From the cell containing the given text, extract its center point as (X, Y) coordinate. 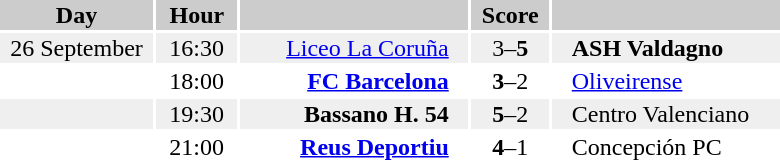
5–2 (510, 114)
Oliveirense (666, 81)
Centro Valenciano (666, 114)
FC Barcelona (354, 81)
Bassano H. 54 (354, 114)
ASH Valdagno (666, 48)
3–5 (510, 48)
18:00 (196, 81)
Hour (196, 15)
26 September (76, 48)
3–2 (510, 81)
19:30 (196, 114)
16:30 (196, 48)
Day (76, 15)
Liceo La Coruña (354, 48)
Score (510, 15)
